Provide the [x, y] coordinate of the cell's center where the given text is located.  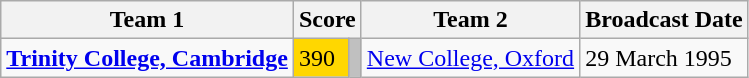
New College, Oxford [470, 58]
Team 2 [470, 20]
390 [320, 58]
Team 1 [148, 20]
Score [327, 20]
29 March 1995 [664, 58]
Broadcast Date [664, 20]
Trinity College, Cambridge [148, 58]
